From the cell containing the given text, extract its center point as (x, y) coordinate. 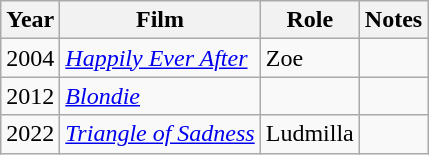
Zoe (310, 58)
Film (160, 20)
Role (310, 20)
2022 (30, 134)
Triangle of Sadness (160, 134)
2012 (30, 96)
Happily Ever After (160, 58)
Notes (393, 20)
Year (30, 20)
Blondie (160, 96)
Ludmilla (310, 134)
2004 (30, 58)
